Pinpoint the cell where the given text exists, returning its (x, y) midpoint coordinate. 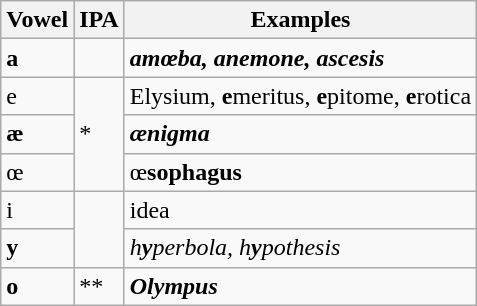
ænigma (300, 134)
* (100, 134)
e (38, 96)
Vowel (38, 20)
Elysium, emeritus, epitome, erotica (300, 96)
æ (38, 134)
œ (38, 172)
hyperbola, hypothesis (300, 248)
amœba, anemone, ascesis (300, 58)
** (100, 286)
a (38, 58)
IPA (100, 20)
Examples (300, 20)
œsophagus (300, 172)
o (38, 286)
Olympus (300, 286)
idea (300, 210)
i (38, 210)
y (38, 248)
